Return [X, Y] of the center of cell containing provided text 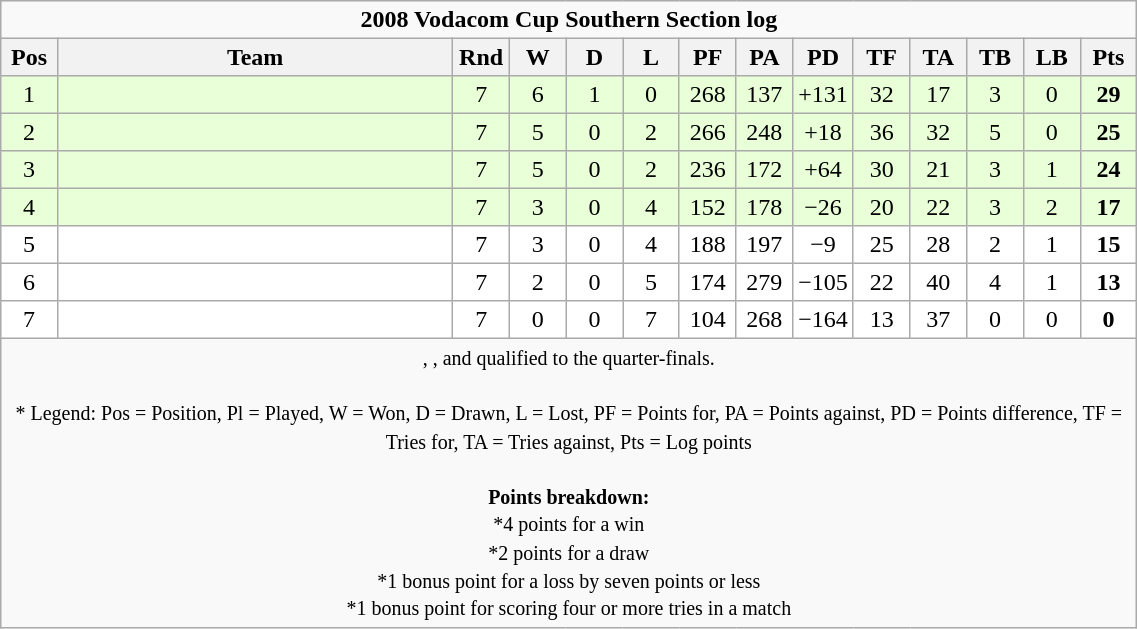
37 [938, 318]
W [538, 56]
20 [882, 206]
−164 [824, 318]
29 [1108, 94]
174 [708, 282]
PF [708, 56]
15 [1108, 244]
236 [708, 170]
LB [1052, 56]
TA [938, 56]
152 [708, 206]
137 [764, 94]
TF [882, 56]
104 [708, 318]
266 [708, 132]
28 [938, 244]
36 [882, 132]
L [652, 56]
30 [882, 170]
−26 [824, 206]
188 [708, 244]
Rnd [482, 56]
−9 [824, 244]
Pos [30, 56]
2008 Vodacom Cup Southern Section log [569, 20]
40 [938, 282]
+18 [824, 132]
D [594, 56]
279 [764, 282]
TB [996, 56]
21 [938, 170]
172 [764, 170]
Team [254, 56]
Pts [1108, 56]
PD [824, 56]
24 [1108, 170]
178 [764, 206]
PA [764, 56]
197 [764, 244]
+64 [824, 170]
+131 [824, 94]
−105 [824, 282]
248 [764, 132]
